Output the (X, Y) coordinate of the center of the cell containing the given text.  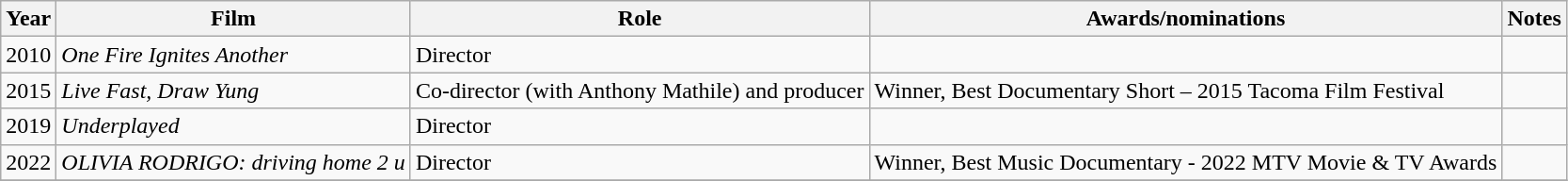
One Fire Ignites Another (233, 55)
Year (28, 19)
2022 (28, 162)
Winner, Best Documentary Short – 2015 Tacoma Film Festival (1185, 90)
OLIVIA RODRIGO: driving home 2 u (233, 162)
Live Fast, Draw Yung (233, 90)
Awards/nominations (1185, 19)
2015 (28, 90)
Winner, Best Music Documentary - 2022 MTV Movie & TV Awards (1185, 162)
Underplayed (233, 126)
Co-director (with Anthony Mathile) and producer (640, 90)
2019 (28, 126)
Film (233, 19)
2010 (28, 55)
Notes (1534, 19)
Role (640, 19)
